Locate the cell with the specified text and output its [x, y] center coordinate. 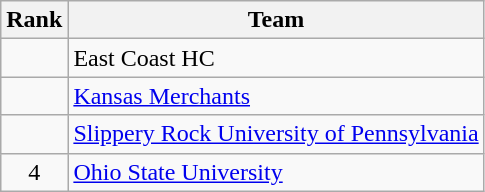
Team [276, 20]
Slippery Rock University of Pennsylvania [276, 134]
Rank [34, 20]
Ohio State University [276, 172]
Kansas Merchants [276, 96]
East Coast HC [276, 58]
4 [34, 172]
